Capture the cell that displays the provided text and extract its (X, Y) central coordinate. 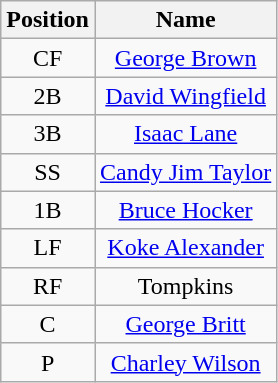
Tompkins (185, 286)
2B (48, 96)
SS (48, 172)
Isaac Lane (185, 134)
David Wingfield (185, 96)
1B (48, 210)
RF (48, 286)
LF (48, 248)
Candy Jim Taylor (185, 172)
Bruce Hocker (185, 210)
George Brown (185, 58)
CF (48, 58)
Koke Alexander (185, 248)
Position (48, 20)
P (48, 362)
Name (185, 20)
George Britt (185, 324)
3B (48, 134)
C (48, 324)
Charley Wilson (185, 362)
